Find where the given text appears and provide that cell's center as [x, y] coordinate. 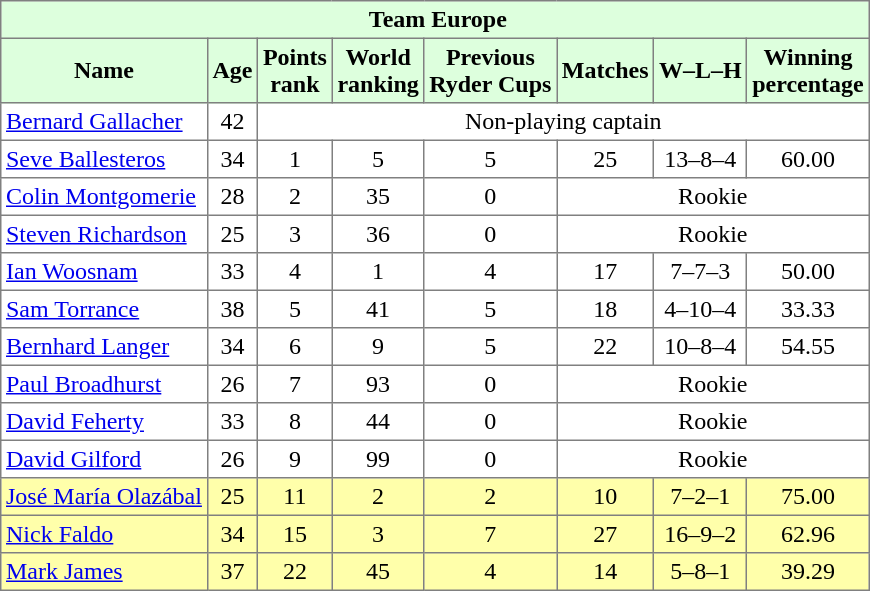
5–8–1 [700, 572]
42 [232, 122]
4–10–4 [700, 309]
35 [378, 197]
Worldranking [378, 70]
28 [232, 197]
75.00 [808, 497]
50.00 [808, 272]
99 [378, 459]
David Feherty [104, 422]
Matches [606, 70]
Sam Torrance [104, 309]
Seve Ballesteros [104, 159]
33.33 [808, 309]
8 [296, 422]
16–9–2 [700, 534]
13–8–4 [700, 159]
Nick Faldo [104, 534]
Non-playing captain [564, 122]
Paul Broadhurst [104, 384]
Bernard Gallacher [104, 122]
62.96 [808, 534]
93 [378, 384]
José María Olazábal [104, 497]
11 [296, 497]
7–7–3 [700, 272]
Mark James [104, 572]
Name [104, 70]
15 [296, 534]
39.29 [808, 572]
45 [378, 572]
Winningpercentage [808, 70]
Steven Richardson [104, 234]
10–8–4 [700, 347]
36 [378, 234]
David Gilford [104, 459]
60.00 [808, 159]
41 [378, 309]
44 [378, 422]
Age [232, 70]
PreviousRyder Cups [490, 70]
18 [606, 309]
Colin Montgomerie [104, 197]
Ian Woosnam [104, 272]
27 [606, 534]
10 [606, 497]
38 [232, 309]
Team Europe [435, 20]
37 [232, 572]
7–2–1 [700, 497]
Pointsrank [296, 70]
W–L–H [700, 70]
Bernhard Langer [104, 347]
14 [606, 572]
17 [606, 272]
6 [296, 347]
54.55 [808, 347]
